Detect which cell encompasses the target text, then output its [X, Y] center coordinate. 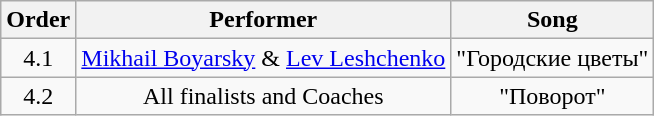
"Городские цветы" [552, 58]
4.1 [38, 58]
Mikhail Boyarsky & Lev Leshchenko [264, 58]
Performer [264, 20]
"Поворот" [552, 96]
4.2 [38, 96]
Order [38, 20]
All finalists and Coaches [264, 96]
Song [552, 20]
